Scan for the cell matching the given text and deliver its (x, y) coordinate at center. 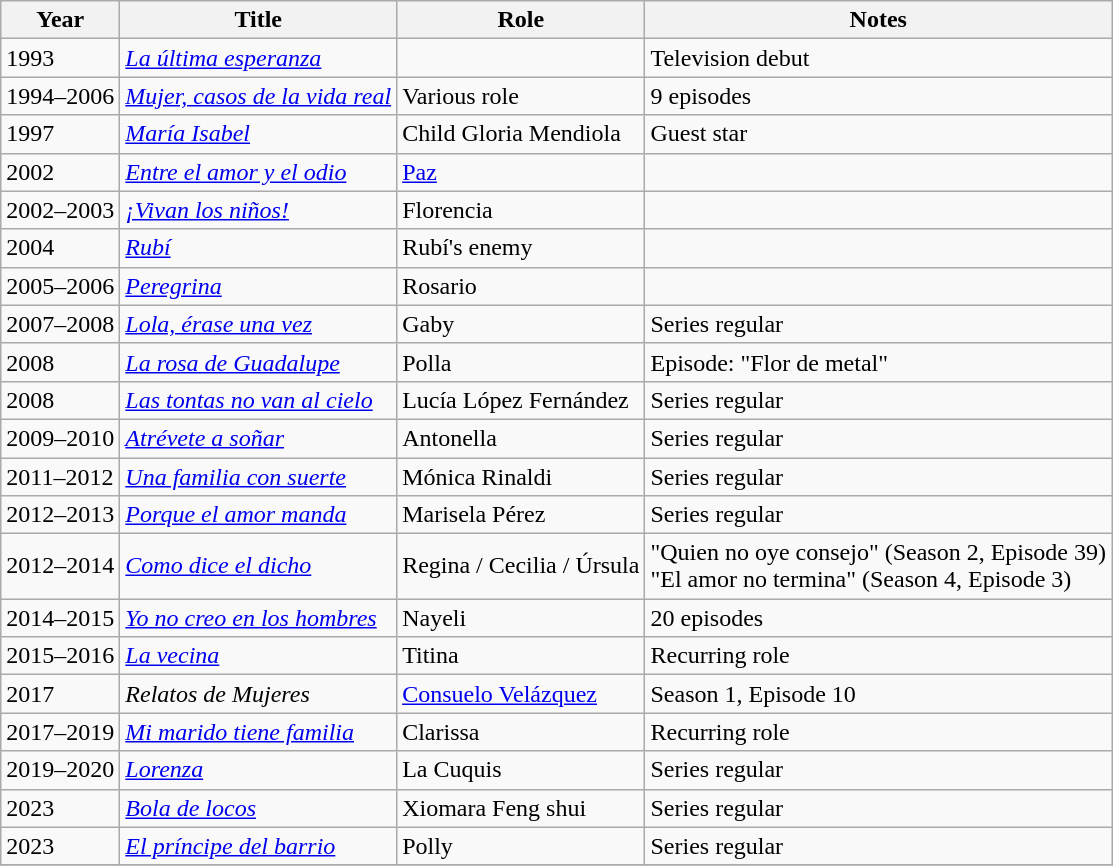
Rubí's enemy (521, 248)
Role (521, 20)
2009–2010 (60, 438)
María Isabel (258, 134)
1993 (60, 58)
Consuelo Velázquez (521, 694)
Mónica Rinaldi (521, 477)
Titina (521, 656)
2015–2016 (60, 656)
Xiomara Feng shui (521, 808)
20 episodes (878, 618)
1994–2006 (60, 96)
La rosa de Guadalupe (258, 362)
Peregrina (258, 286)
Nayeli (521, 618)
Rosario (521, 286)
Porque el amor manda (258, 515)
2007–2008 (60, 324)
Polly (521, 846)
Lorenza (258, 770)
Various role (521, 96)
La última esperanza (258, 58)
Polla (521, 362)
Entre el amor y el odio (258, 172)
La Cuquis (521, 770)
2005–2006 (60, 286)
Bola de locos (258, 808)
Regina / Cecilia / Úrsula (521, 566)
Yo no creo en los hombres (258, 618)
¡Vivan los niños! (258, 210)
2002–2003 (60, 210)
Marisela Pérez (521, 515)
Clarissa (521, 732)
Television debut (878, 58)
Rubí (258, 248)
2019–2020 (60, 770)
Atrévete a soñar (258, 438)
"Quien no oye consejo" (Season 2, Episode 39)"El amor no termina" (Season 4, Episode 3) (878, 566)
La vecina (258, 656)
Title (258, 20)
Florencia (521, 210)
Gaby (521, 324)
Child Gloria Mendiola (521, 134)
2004 (60, 248)
Relatos de Mujeres (258, 694)
2017 (60, 694)
Year (60, 20)
Paz (521, 172)
Lucía López Fernández (521, 400)
1997 (60, 134)
Mi marido tiene familia (258, 732)
Las tontas no van al cielo (258, 400)
9 episodes (878, 96)
El príncipe del barrio (258, 846)
2012–2014 (60, 566)
Season 1, Episode 10 (878, 694)
2014–2015 (60, 618)
2002 (60, 172)
Notes (878, 20)
2011–2012 (60, 477)
Como dice el dicho (258, 566)
2017–2019 (60, 732)
Antonella (521, 438)
Una familia con suerte (258, 477)
Mujer, casos de la vida real (258, 96)
Guest star (878, 134)
Lola, érase una vez (258, 324)
Episode: "Flor de metal" (878, 362)
2012–2013 (60, 515)
